Provide the (X, Y) coordinate of the cell's center where the given text is located.  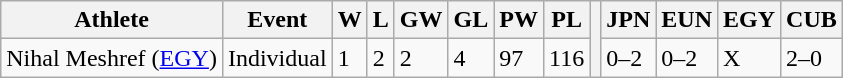
PW (519, 20)
97 (519, 58)
GL (471, 20)
2–0 (812, 58)
EGY (750, 20)
Event (277, 20)
GW (421, 20)
W (350, 20)
L (380, 20)
Individual (277, 58)
JPN (628, 20)
X (750, 58)
CUB (812, 20)
1 (350, 58)
Athlete (112, 20)
4 (471, 58)
PL (566, 20)
116 (566, 58)
EUN (687, 20)
Nihal Meshref (EGY) (112, 58)
